Capture the cell that displays the provided text and extract its (x, y) central coordinate. 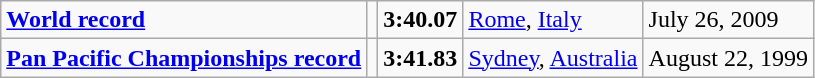
Pan Pacific Championships record (184, 58)
July 26, 2009 (728, 20)
Sydney, Australia (553, 58)
August 22, 1999 (728, 58)
World record (184, 20)
3:40.07 (420, 20)
Rome, Italy (553, 20)
3:41.83 (420, 58)
